Pinpoint the cell where the given text exists, returning its [x, y] midpoint coordinate. 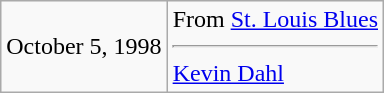
October 5, 1998 [84, 47]
From St. Louis BluesKevin Dahl [275, 47]
